Output the (x, y) coordinate of the center of the cell containing the given text.  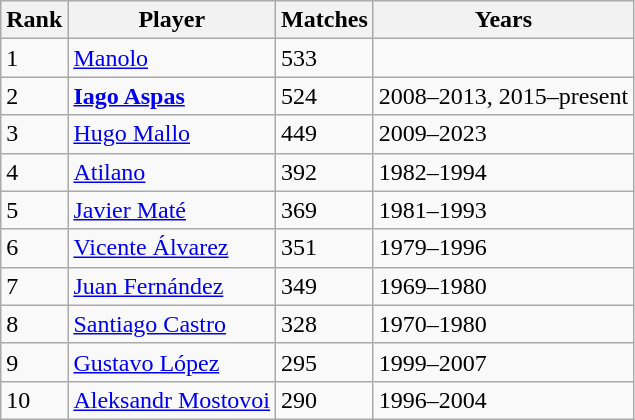
2009–2023 (503, 134)
1 (34, 58)
10 (34, 400)
1982–1994 (503, 172)
351 (325, 248)
Rank (34, 20)
Vicente Álvarez (172, 248)
392 (325, 172)
7 (34, 286)
Years (503, 20)
369 (325, 210)
Matches (325, 20)
Santiago Castro (172, 324)
8 (34, 324)
5 (34, 210)
524 (325, 96)
1996–2004 (503, 400)
3 (34, 134)
9 (34, 362)
Javier Maté (172, 210)
Atilano (172, 172)
2 (34, 96)
290 (325, 400)
Manolo (172, 58)
4 (34, 172)
6 (34, 248)
533 (325, 58)
Gustavo López (172, 362)
Aleksandr Mostovoi (172, 400)
1981–1993 (503, 210)
Iago Aspas (172, 96)
1969–1980 (503, 286)
1970–1980 (503, 324)
Hugo Mallo (172, 134)
449 (325, 134)
Player (172, 20)
Juan Fernández (172, 286)
328 (325, 324)
295 (325, 362)
1999–2007 (503, 362)
2008–2013, 2015–present (503, 96)
349 (325, 286)
1979–1996 (503, 248)
